From the cell containing the given text, extract its center point as [x, y] coordinate. 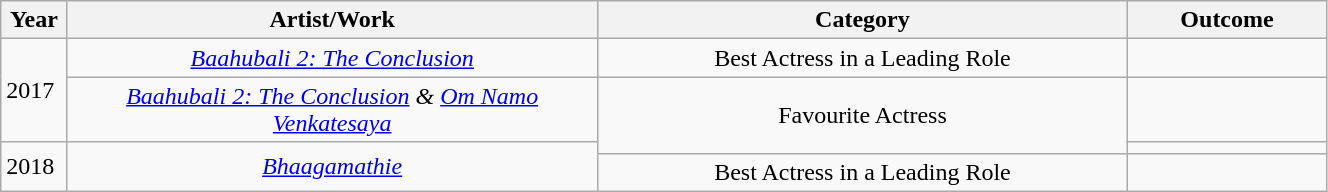
Favourite Actress [862, 115]
Baahubali 2: The Conclusion [332, 58]
Outcome [1228, 20]
Artist/Work [332, 20]
2017 [34, 90]
Category [862, 20]
Year [34, 20]
2018 [34, 166]
Baahubali 2: The Conclusion & Om Namo Venkatesaya [332, 110]
Bhaagamathie [332, 166]
